Provide the (x, y) coordinate of the cell's center where the given text is located.  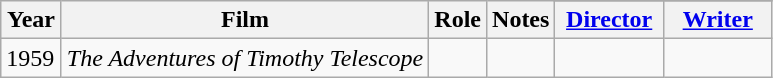
Writer (718, 20)
Notes (521, 20)
Role (458, 20)
Director (610, 20)
Year (32, 20)
The Adventures of Timothy Telescope (244, 58)
1959 (32, 58)
Film (244, 20)
